Scan for the cell matching the given text and deliver its (X, Y) coordinate at center. 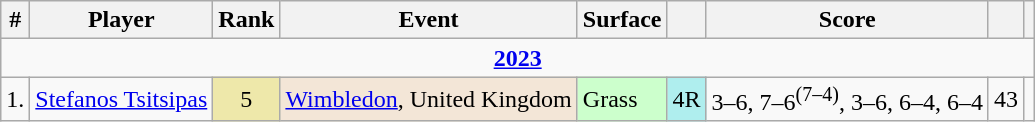
Event (428, 20)
5 (246, 100)
Rank (246, 20)
Player (122, 20)
# (16, 20)
2023 (518, 58)
43 (1006, 100)
Surface (622, 20)
4R (686, 100)
Grass (622, 100)
Wimbledon, United Kingdom (428, 100)
3–6, 7–6(7–4), 3–6, 6–4, 6–4 (847, 100)
Stefanos Tsitsipas (122, 100)
Score (847, 20)
1. (16, 100)
